Provide the [x, y] coordinate of the cell's center where the given text is located.  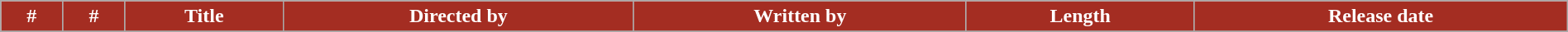
Release date [1381, 16]
Length [1080, 16]
Directed by [458, 16]
Written by [800, 16]
Title [203, 16]
